Provide the (x, y) coordinate of the cell's center where the given text is located.  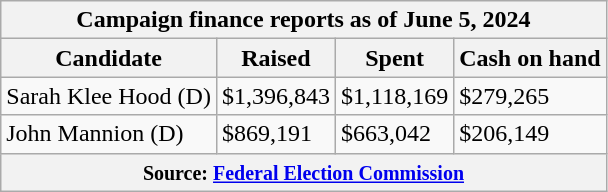
$1,396,843 (276, 96)
Spent (394, 58)
Campaign finance reports as of June 5, 2024 (304, 20)
Sarah Klee Hood (D) (109, 96)
John Mannion (D) (109, 134)
$663,042 (394, 134)
$1,118,169 (394, 96)
Source: Federal Election Commission (304, 172)
Cash on hand (530, 58)
$869,191 (276, 134)
Raised (276, 58)
Candidate (109, 58)
$279,265 (530, 96)
$206,149 (530, 134)
